For the text-containing cell, return its midpoint in [x, y] coordinate format. 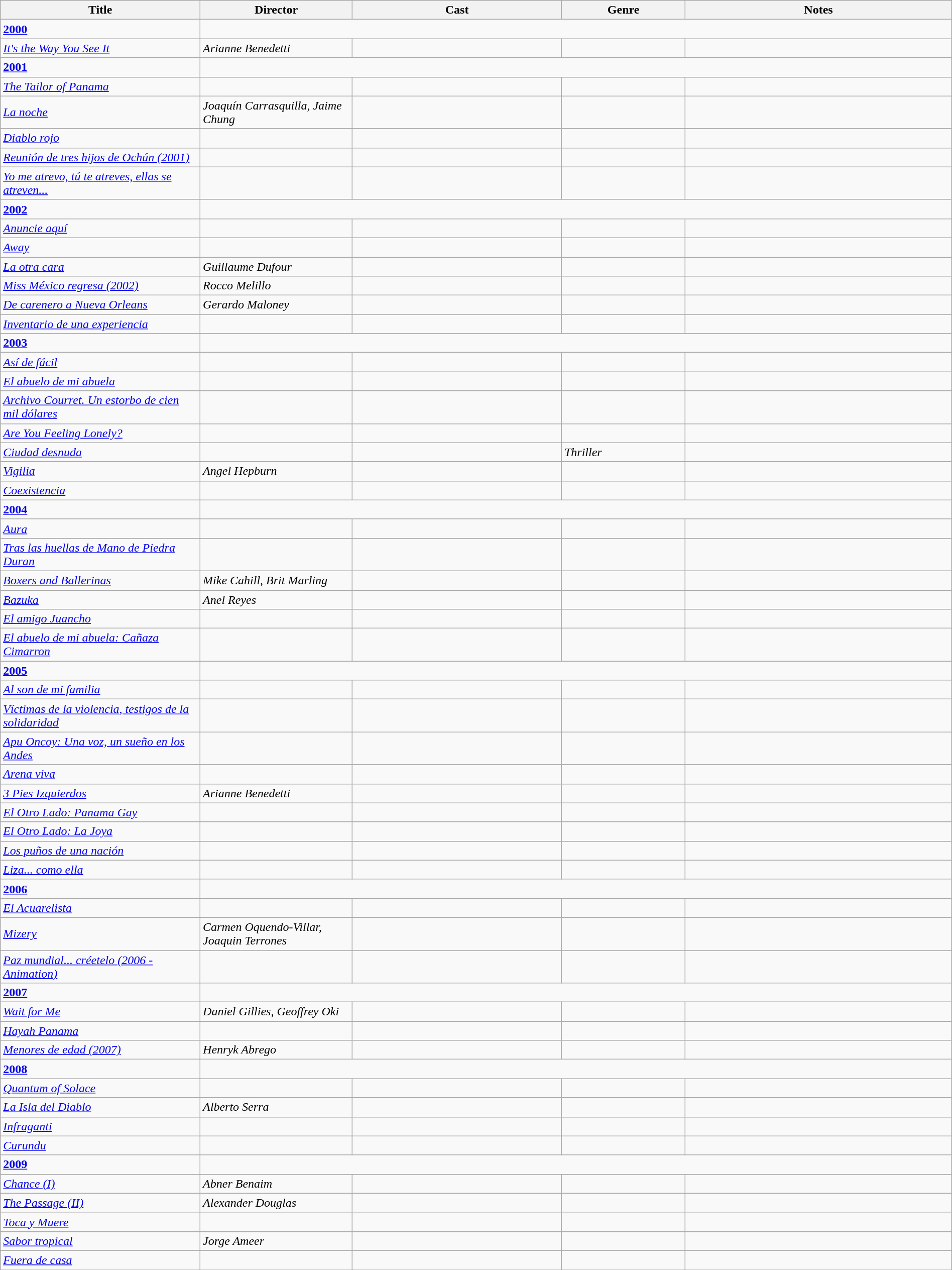
2004 [100, 509]
Mizery [100, 933]
Liza... como ella [100, 870]
Daniel Gillies, Geoffrey Oki [276, 1012]
2009 [100, 1165]
Notes [818, 10]
El abuelo de mi abuela [100, 381]
Mike Cahill, Brit Marling [276, 580]
2003 [100, 343]
2008 [100, 1069]
Ciudad desnuda [100, 452]
Toca y Muere [100, 1222]
La noche [100, 113]
2001 [100, 67]
Director [276, 10]
El amigo Juancho [100, 619]
2007 [100, 993]
Alberto Serra [276, 1107]
Guillaume Dufour [276, 267]
Anel Reyes [276, 599]
Wait for Me [100, 1012]
2002 [100, 209]
Yo me atrevo, tú te atreves, ellas se atreven... [100, 183]
Diablo rojo [100, 138]
Reunión de tres hijos de Ochún (2001) [100, 157]
The Tailor of Panama [100, 86]
2000 [100, 29]
3 Pies Izquierdos [100, 793]
Angel Hepburn [276, 471]
Vigilia [100, 471]
Fuera de casa [100, 1260]
Carmen Oquendo-Villar, Joaquin Terrones [276, 933]
Paz mundial... créetelo (2006 - Animation) [100, 967]
Inventario de una experiencia [100, 324]
Infraganti [100, 1126]
Sabor tropical [100, 1241]
Al son de mi familia [100, 690]
Joaquín Carrasquilla, Jaime Chung [276, 113]
Archivo Courret. Un estorbo de cien mil dólares [100, 407]
Arena viva [100, 774]
Apu Oncoy: Una voz, un sueño en los Andes [100, 749]
Title [100, 10]
Anuncie aquí [100, 228]
Boxers and Ballerinas [100, 580]
Cast [457, 10]
Los puños de una nación [100, 851]
It's the Way You See It [100, 48]
2005 [100, 671]
Coexistencia [100, 490]
Curundu [100, 1145]
Abner Benaim [276, 1184]
Menores de edad (2007) [100, 1050]
Are You Feeling Lonely? [100, 433]
La otra cara [100, 267]
Gerardo Maloney [276, 305]
El Otro Lado: La Joya [100, 831]
Así de fácil [100, 362]
Away [100, 247]
Bazuka [100, 599]
Rocco Melillo [276, 286]
El Otro Lado: Panama Gay [100, 812]
Hayah Panama [100, 1031]
De carenero a Nueva Orleans [100, 305]
El Acuarelista [100, 908]
Quantum of Solace [100, 1088]
The Passage (II) [100, 1203]
Henryk Abrego [276, 1050]
Tras las huellas de Mano de Piedra Duran [100, 555]
Jorge Ameer [276, 1241]
2006 [100, 889]
Aura [100, 528]
Chance (I) [100, 1184]
El abuelo de mi abuela: Cañaza Cimarron [100, 645]
Thriller [623, 452]
La Isla del Diablo [100, 1107]
Víctimas de la violencia, testigos de la solidaridad [100, 715]
Genre [623, 10]
Alexander Douglas [276, 1203]
Miss México regresa (2002) [100, 286]
